Output the (X, Y) coordinate of the center of the cell containing the given text.  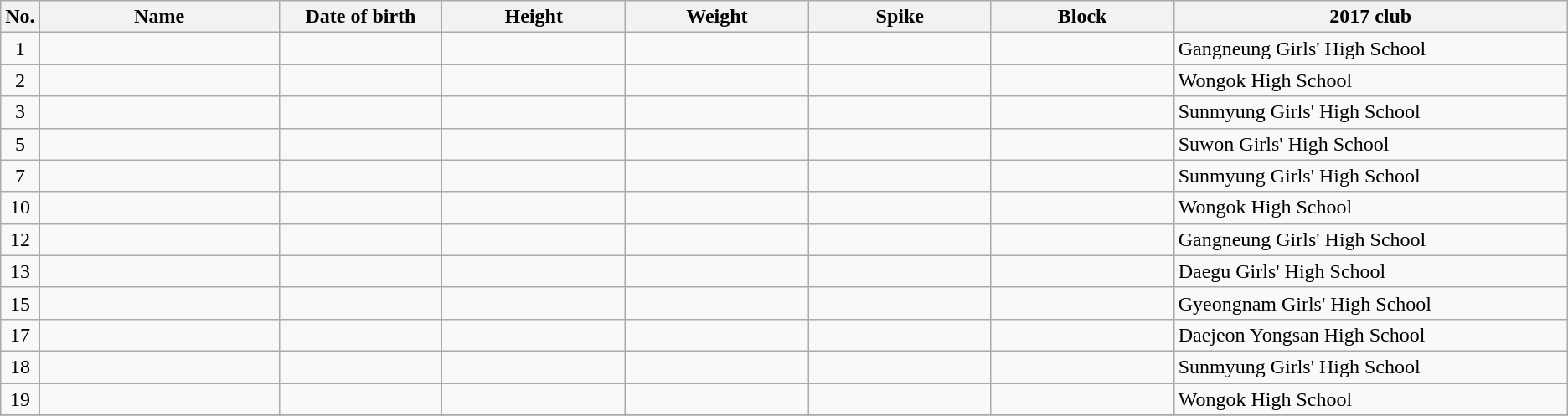
17 (20, 335)
Daejeon Yongsan High School (1370, 335)
Date of birth (360, 17)
Weight (717, 17)
10 (20, 208)
3 (20, 112)
2 (20, 80)
13 (20, 271)
Gyeongnam Girls' High School (1370, 303)
15 (20, 303)
2017 club (1370, 17)
Name (159, 17)
18 (20, 367)
1 (20, 49)
No. (20, 17)
Suwon Girls' High School (1370, 144)
Block (1082, 17)
7 (20, 176)
19 (20, 399)
12 (20, 239)
5 (20, 144)
Height (534, 17)
Daegu Girls' High School (1370, 271)
Spike (900, 17)
